From the cell containing the given text, extract its center point as (X, Y) coordinate. 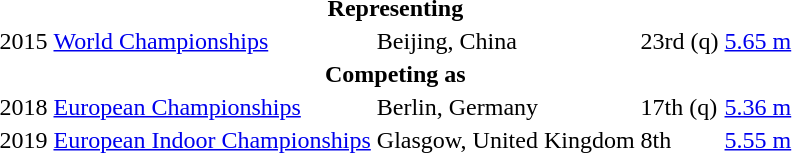
European Championships (212, 107)
World Championships (212, 41)
23rd (q) (680, 41)
Beijing, China (506, 41)
Berlin, Germany (506, 107)
17th (q) (680, 107)
